Capture the cell that displays the provided text and extract its [X, Y] central coordinate. 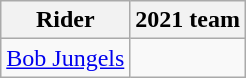
Rider [66, 20]
2021 team [188, 20]
Bob Jungels [66, 58]
